For the text-containing cell, return its midpoint in [x, y] coordinate format. 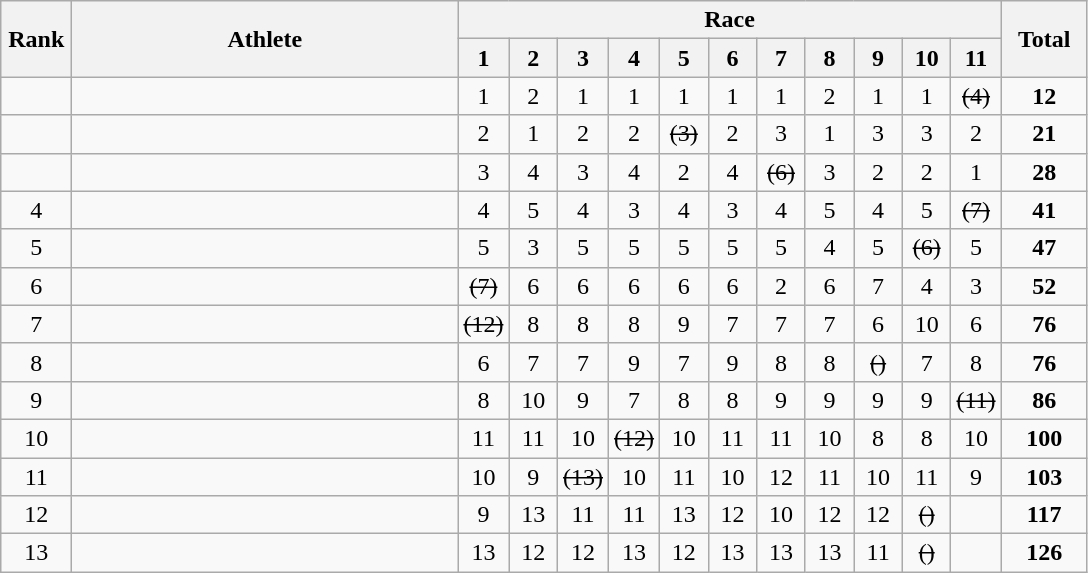
(4) [976, 96]
52 [1044, 286]
(13) [582, 477]
Rank [36, 39]
28 [1044, 172]
(3) [684, 134]
21 [1044, 134]
(11) [976, 400]
Total [1044, 39]
Athlete [265, 39]
86 [1044, 400]
47 [1044, 248]
Race [730, 20]
117 [1044, 515]
100 [1044, 438]
41 [1044, 210]
103 [1044, 477]
126 [1044, 553]
